Provide the [x, y] coordinate of the cell's center where the given text is located.  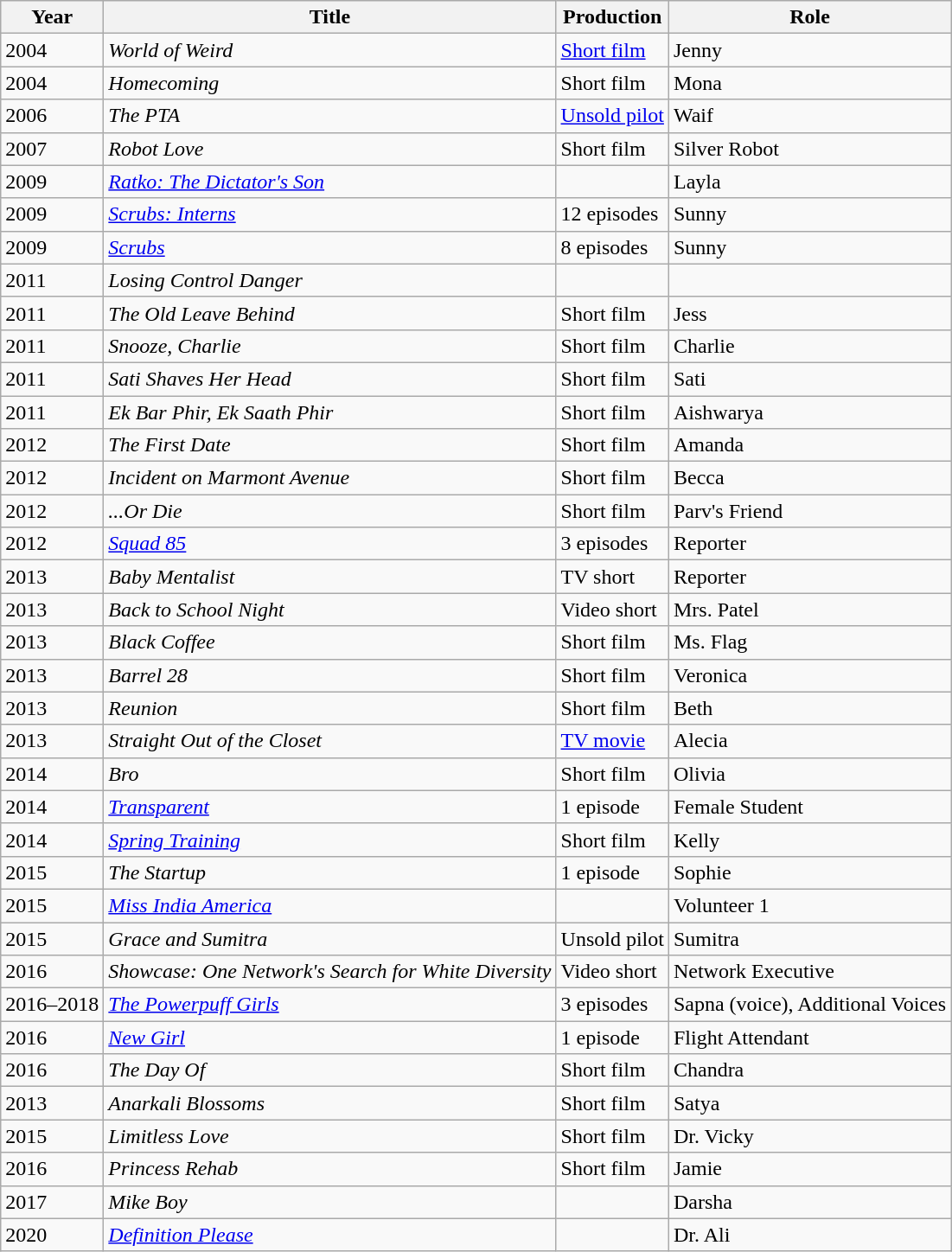
Flight Attendant [809, 1038]
Black Coffee [330, 642]
Beth [809, 708]
Back to School Night [330, 610]
2007 [52, 149]
Title [330, 17]
Layla [809, 182]
Satya [809, 1103]
Barrel 28 [330, 675]
Incident on Marmont Avenue [330, 478]
Spring Training [330, 840]
Ms. Flag [809, 642]
The Powerpuff Girls [330, 1005]
Miss India America [330, 905]
Role [809, 17]
Kelly [809, 840]
New Girl [330, 1038]
Volunteer 1 [809, 905]
Anarkali Blossoms [330, 1103]
Princess Rehab [330, 1169]
Jess [809, 313]
Jenny [809, 50]
Charlie [809, 346]
Snooze, Charlie [330, 346]
Sapna (voice), Additional Voices [809, 1005]
Homecoming [330, 83]
Waif [809, 116]
Aishwarya [809, 412]
The First Date [330, 445]
Definition Please [330, 1235]
Sumitra [809, 938]
Bro [330, 774]
Baby Mentalist [330, 577]
Showcase: One Network's Search for White Diversity [330, 972]
Alecia [809, 741]
Jamie [809, 1169]
TV movie [612, 741]
Sati [809, 379]
Becca [809, 478]
Grace and Sumitra [330, 938]
Silver Robot [809, 149]
The Day Of [330, 1070]
Limitless Love [330, 1136]
2006 [52, 116]
Dr. Ali [809, 1235]
Scrubs [330, 247]
Parv's Friend [809, 511]
Sati Shaves Her Head [330, 379]
Straight Out of the Closet [330, 741]
Mike Boy [330, 1202]
Robot Love [330, 149]
The Startup [330, 872]
Production [612, 17]
2016–2018 [52, 1005]
Reunion [330, 708]
Ek Bar Phir, Ek Saath Phir [330, 412]
Losing Control Danger [330, 280]
2020 [52, 1235]
Mona [809, 83]
Dr. Vicky [809, 1136]
2017 [52, 1202]
Network Executive [809, 972]
The Old Leave Behind [330, 313]
Squad 85 [330, 544]
Ratko: The Dictator's Son [330, 182]
Chandra [809, 1070]
12 episodes [612, 214]
Olivia [809, 774]
8 episodes [612, 247]
The PTA [330, 116]
TV short [612, 577]
Sophie [809, 872]
Veronica [809, 675]
Amanda [809, 445]
Darsha [809, 1202]
Mrs. Patel [809, 610]
World of Weird [330, 50]
Transparent [330, 807]
Scrubs: Interns [330, 214]
...Or Die [330, 511]
Female Student [809, 807]
Year [52, 17]
